From the cell containing the given text, extract its center point as [x, y] coordinate. 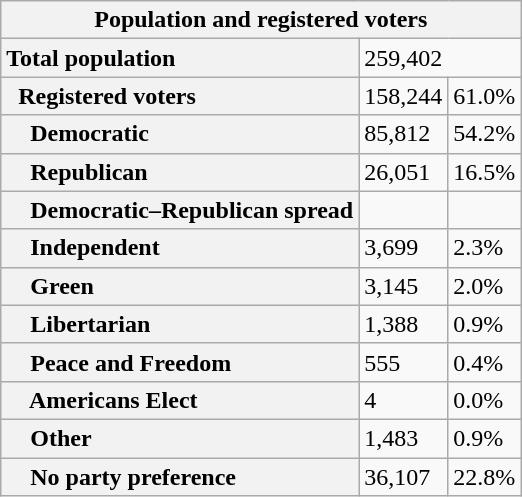
259,402 [440, 58]
4 [404, 400]
0.0% [484, 400]
Green [180, 286]
Independent [180, 248]
3,699 [404, 248]
Libertarian [180, 324]
1,388 [404, 324]
Registered voters [180, 96]
85,812 [404, 134]
555 [404, 362]
0.4% [484, 362]
Population and registered voters [261, 20]
16.5% [484, 172]
Democratic [180, 134]
54.2% [484, 134]
2.0% [484, 286]
36,107 [404, 477]
Other [180, 438]
22.8% [484, 477]
Peace and Freedom [180, 362]
Democratic–Republican spread [180, 210]
2.3% [484, 248]
No party preference [180, 477]
1,483 [404, 438]
Total population [180, 58]
3,145 [404, 286]
158,244 [404, 96]
61.0% [484, 96]
Republican [180, 172]
26,051 [404, 172]
Americans Elect [180, 400]
